Extract the [X, Y] coordinate from the center of the cell holding the provided text.  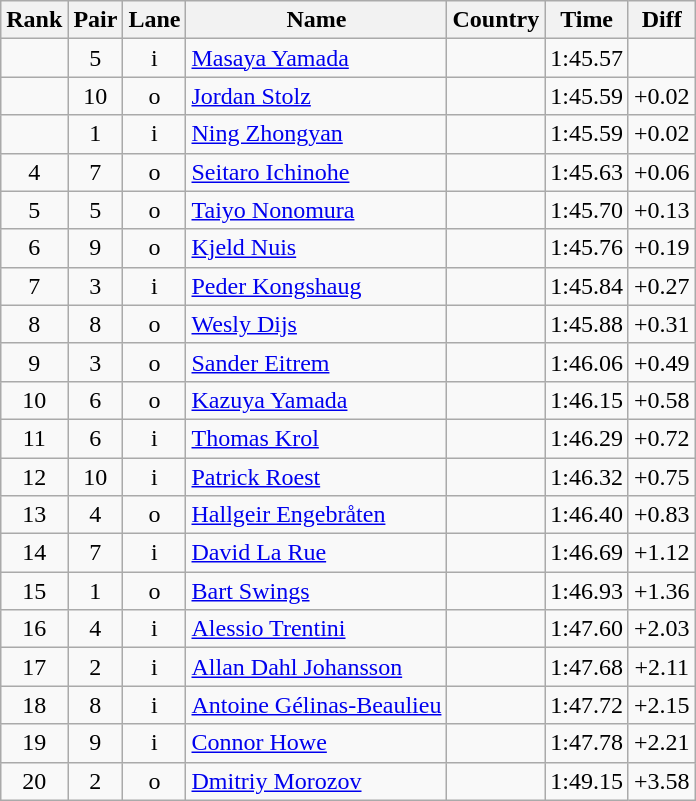
+2.11 [662, 667]
1:45.88 [587, 324]
Antoine Gélinas-Beaulieu [316, 705]
+1.12 [662, 553]
14 [34, 553]
Time [587, 20]
1:47.78 [587, 743]
Connor Howe [316, 743]
+0.27 [662, 286]
Kjeld Nuis [316, 248]
+2.21 [662, 743]
+1.36 [662, 591]
1:46.32 [587, 477]
+0.31 [662, 324]
16 [34, 629]
Lane [154, 20]
Thomas Krol [316, 438]
1:45.57 [587, 58]
Dmitriy Morozov [316, 781]
1:46.29 [587, 438]
Masaya Yamada [316, 58]
Kazuya Yamada [316, 400]
1:45.84 [587, 286]
15 [34, 591]
1:47.72 [587, 705]
Diff [662, 20]
12 [34, 477]
Peder Kongshaug [316, 286]
+0.13 [662, 210]
11 [34, 438]
+2.15 [662, 705]
Taiyo Nonomura [316, 210]
1:46.40 [587, 515]
+2.03 [662, 629]
Pair [96, 20]
1:47.60 [587, 629]
Sander Eitrem [316, 362]
David La Rue [316, 553]
1:46.69 [587, 553]
Patrick Roest [316, 477]
Seitaro Ichinohe [316, 172]
20 [34, 781]
1:49.15 [587, 781]
1:46.06 [587, 362]
Name [316, 20]
1:45.76 [587, 248]
+0.75 [662, 477]
Bart Swings [316, 591]
1:46.93 [587, 591]
+0.83 [662, 515]
18 [34, 705]
Country [496, 20]
1:45.63 [587, 172]
17 [34, 667]
1:46.15 [587, 400]
+0.72 [662, 438]
+0.19 [662, 248]
Jordan Stolz [316, 96]
Wesly Dijs [316, 324]
13 [34, 515]
Allan Dahl Johansson [316, 667]
Hallgeir Engebråten [316, 515]
Alessio Trentini [316, 629]
+0.58 [662, 400]
Rank [34, 20]
19 [34, 743]
+0.49 [662, 362]
Ning Zhongyan [316, 134]
1:47.68 [587, 667]
+3.58 [662, 781]
1:45.70 [587, 210]
+0.06 [662, 172]
